Extract the [x, y] coordinate from the center of the cell holding the provided text.  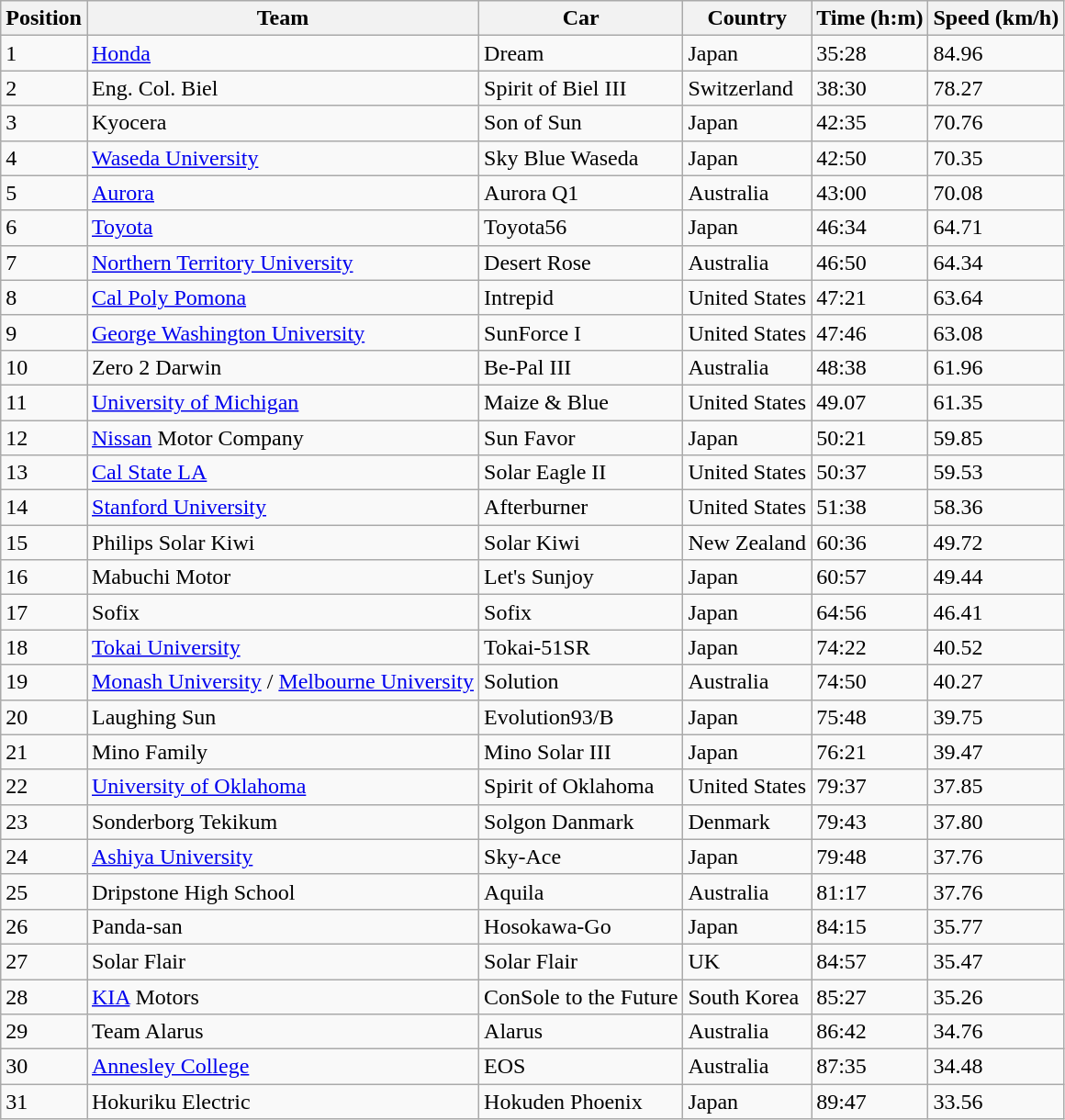
74:50 [870, 682]
39.47 [996, 752]
78.27 [996, 88]
ConSole to the Future [581, 996]
Car [581, 18]
24 [44, 857]
Stanford University [283, 508]
1 [44, 53]
Sky Blue Waseda [581, 158]
Cal State LA [283, 473]
17 [44, 612]
79:48 [870, 857]
Dripstone High School [283, 891]
46:50 [870, 263]
61.35 [996, 402]
Solution [581, 682]
SunForce I [581, 332]
60:57 [870, 577]
64.34 [996, 263]
Be-Pal III [581, 367]
23 [44, 822]
25 [44, 891]
89:47 [870, 1102]
Solgon Danmark [581, 822]
6 [44, 228]
26 [44, 926]
51:38 [870, 508]
74:22 [870, 647]
2 [44, 88]
Let's Sunjoy [581, 577]
70.08 [996, 193]
Toyota56 [581, 228]
10 [44, 367]
Mabuchi Motor [283, 577]
Aquila [581, 891]
Aurora [283, 193]
Tokai University [283, 647]
47:21 [870, 297]
Tokai-51SR [581, 647]
48:38 [870, 367]
16 [44, 577]
70.35 [996, 158]
20 [44, 717]
64:56 [870, 612]
University of Oklahoma [283, 787]
84:57 [870, 961]
Zero 2 Darwin [283, 367]
South Korea [747, 996]
Afterburner [581, 508]
18 [44, 647]
Hokuriku Electric [283, 1102]
Philips Solar Kiwi [283, 543]
28 [44, 996]
8 [44, 297]
75:48 [870, 717]
Monash University / Melbourne University [283, 682]
35.47 [996, 961]
49.07 [870, 402]
Sun Favor [581, 438]
12 [44, 438]
64.71 [996, 228]
87:35 [870, 1067]
Ashiya University [283, 857]
84.96 [996, 53]
Aurora Q1 [581, 193]
Dream [581, 53]
Solar Eagle II [581, 473]
49.44 [996, 577]
14 [44, 508]
Evolution93/B [581, 717]
Position [44, 18]
27 [44, 961]
Son of Sun [581, 123]
85:27 [870, 996]
49.72 [996, 543]
Honda [283, 53]
34.48 [996, 1067]
Northern Territory University [283, 263]
61.96 [996, 367]
Sky-Ace [581, 857]
84:15 [870, 926]
Toyota [283, 228]
Team [283, 18]
Denmark [747, 822]
3 [44, 123]
Switzerland [747, 88]
79:37 [870, 787]
76:21 [870, 752]
5 [44, 193]
40.52 [996, 647]
31 [44, 1102]
37.80 [996, 822]
59.85 [996, 438]
Time (h:m) [870, 18]
UK [747, 961]
Nissan Motor Company [283, 438]
Spirit of Oklahoma [581, 787]
Cal Poly Pomona [283, 297]
EOS [581, 1067]
30 [44, 1067]
University of Michigan [283, 402]
13 [44, 473]
New Zealand [747, 543]
35.77 [996, 926]
Kyocera [283, 123]
63.08 [996, 332]
86:42 [870, 1032]
38:30 [870, 88]
15 [44, 543]
29 [44, 1032]
Mino Family [283, 752]
19 [44, 682]
43:00 [870, 193]
40.27 [996, 682]
Alarus [581, 1032]
60:36 [870, 543]
35.26 [996, 996]
Eng. Col. Biel [283, 88]
7 [44, 263]
58.36 [996, 508]
59.53 [996, 473]
Maize & Blue [581, 402]
70.76 [996, 123]
63.64 [996, 297]
50:37 [870, 473]
50:21 [870, 438]
Solar Kiwi [581, 543]
Sonderborg Tekikum [283, 822]
21 [44, 752]
42:50 [870, 158]
Annesley College [283, 1067]
81:17 [870, 891]
47:46 [870, 332]
Spirit of Biel III [581, 88]
79:43 [870, 822]
Hosokawa-Go [581, 926]
Desert Rose [581, 263]
9 [44, 332]
37.85 [996, 787]
11 [44, 402]
22 [44, 787]
Team Alarus [283, 1032]
Waseda University [283, 158]
39.75 [996, 717]
George Washington University [283, 332]
46.41 [996, 612]
46:34 [870, 228]
Panda-san [283, 926]
35:28 [870, 53]
4 [44, 158]
Hokuden Phoenix [581, 1102]
Mino Solar III [581, 752]
34.76 [996, 1032]
Intrepid [581, 297]
Speed (km/h) [996, 18]
42:35 [870, 123]
33.56 [996, 1102]
Laughing Sun [283, 717]
Country [747, 18]
KIA Motors [283, 996]
